Provide the [x, y] coordinate of the cell's center where the given text is located.  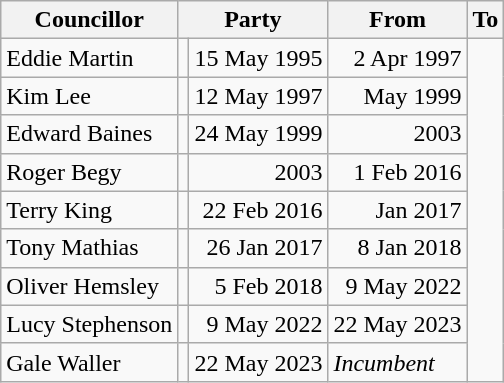
Roger Begy [90, 172]
Incumbent [398, 362]
Terry King [90, 210]
Edward Baines [90, 134]
22 Feb 2016 [258, 210]
Councillor [90, 20]
8 Jan 2018 [398, 248]
Kim Lee [90, 96]
Party [253, 20]
Tony Mathias [90, 248]
From [398, 20]
15 May 1995 [258, 58]
Oliver Hemsley [90, 286]
2 Apr 1997 [398, 58]
To [486, 20]
Jan 2017 [398, 210]
Gale Waller [90, 362]
Lucy Stephenson [90, 324]
1 Feb 2016 [398, 172]
24 May 1999 [258, 134]
Eddie Martin [90, 58]
26 Jan 2017 [258, 248]
5 Feb 2018 [258, 286]
12 May 1997 [258, 96]
May 1999 [398, 96]
